Return the [x, y] coordinate for the center point of the cell that contains the specified text.  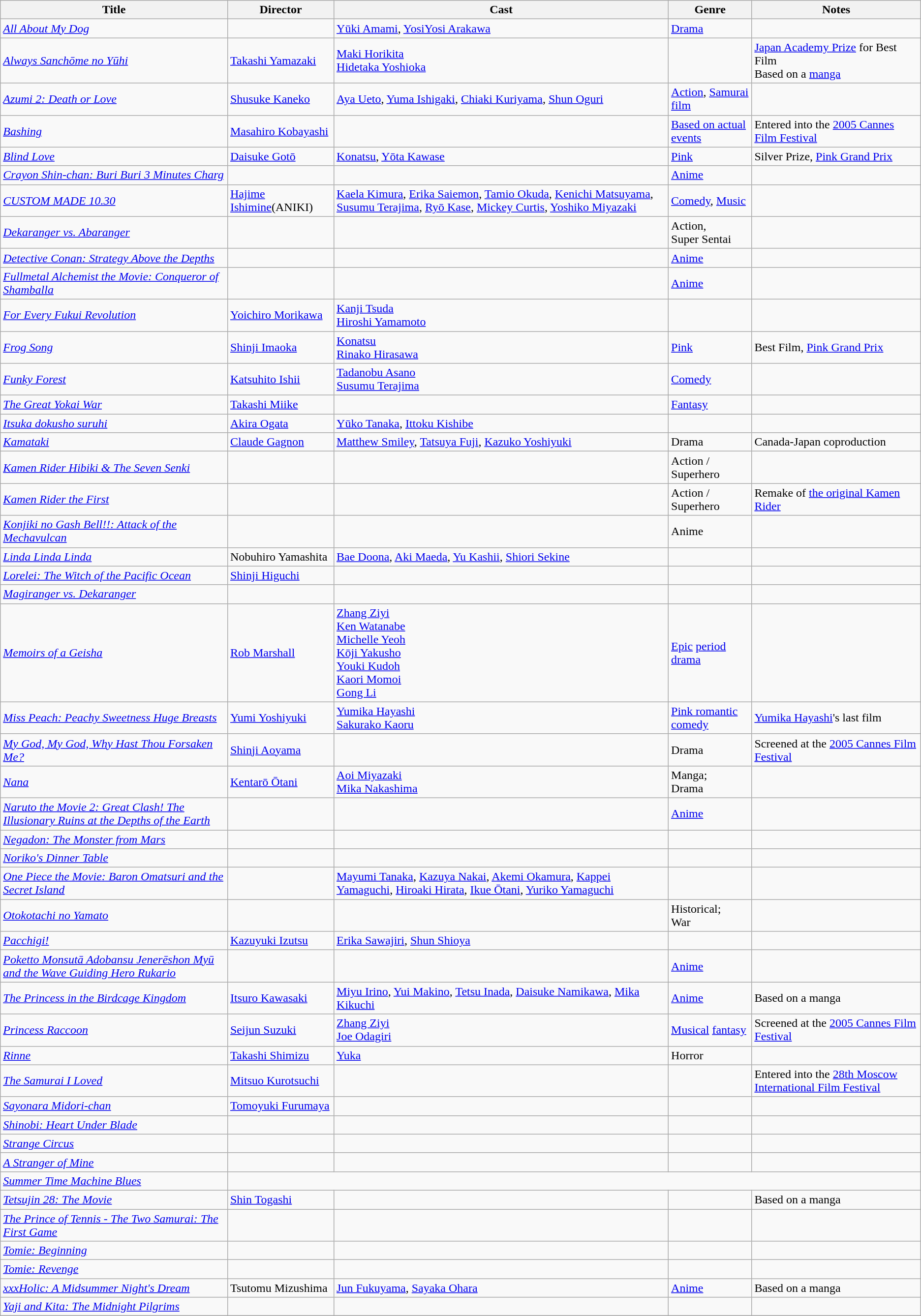
Yumi Yoshiyuki [280, 718]
Based on actual events [710, 131]
Fantasy [710, 405]
Aya Ueto, Yuma Ishigaki, Chiaki Kuriyama, Shun Oguri [501, 99]
Dekaranger vs. Abaranger [114, 232]
Miss Peach: Peachy Sweetness Huge Breasts [114, 718]
Frog Song [114, 347]
Genre [710, 10]
Erika Sawajiri, Shun Shioya [501, 941]
Aoi MiyazakiMika Nakashima [501, 782]
Summer Time Machine Blues [114, 1181]
Fullmetal Alchemist the Movie: Conqueror of Shamballa [114, 283]
Remake of the original Kamen Rider [836, 500]
Yumika HayashiSakurako Kaoru [501, 718]
Poketto Monsutā Adobansu Jenerēshon Myū and the Wave Guiding Hero Rukario [114, 966]
Tomoyuki Furumaya [280, 1106]
Kaela Kimura, Erika Saiemon, Tamio Okuda, Kenichi Matsuyama, Susumu Terajima, Ryō Kase, Mickey Curtis, Yoshiko Miyazaki [501, 201]
Princess Raccoon [114, 1030]
Matthew Smiley, Tatsuya Fuji, Kazuko Yoshiyuki [501, 442]
Action, Samurai film [710, 99]
Zhang ZiyiKen WatanabeMichelle YeohKōji YakushoYouki KudohKaori MomoiGong Li [501, 653]
Hajime Ishimine(ANIKI) [280, 201]
Best Film, Pink Grand Prix [836, 347]
Tadanobu AsanoSusumu Terajima [501, 380]
Shinji Aoyama [280, 749]
Entered into the 2005 Cannes Film Festival [836, 131]
Shusuke Kaneko [280, 99]
Historical;War [710, 916]
Yumika Hayashi's last film [836, 718]
The Princess in the Birdcage Kingdom [114, 998]
Mayumi Tanaka, Kazuya Nakai, Akemi Okamura, Kappei Yamaguchi, Hiroaki Hirata, Ikue Ōtani, Yuriko Yamaguchi [501, 883]
Shinji Higuchi [280, 575]
Crayon Shin-chan: Buri Buri 3 Minutes Charg [114, 175]
Takashi Yamazaki [280, 60]
Negadon: The Monster from Mars [114, 839]
Azumi 2: Death or Love [114, 99]
Yoichiro Morikawa [280, 315]
Yaji and Kita: The Midnight Pilgrims [114, 1307]
Action,Super Sentai [710, 232]
CUSTOM MADE 10.30 [114, 201]
Itsuka dokusho suruhi [114, 423]
Lorelei: The Witch of the Pacific Ocean [114, 575]
My God, My God, Why Hast Thou Forsaken Me? [114, 749]
All About My Dog [114, 29]
Sayonara Midori-chan [114, 1106]
Musical fantasy [710, 1030]
A Stranger of Mine [114, 1162]
Maki HorikitaHidetaka Yoshioka [501, 60]
Katsuhito Ishii [280, 380]
Title [114, 10]
Naruto the Movie 2: Great Clash! The Illusionary Ruins at the Depths of the Earth [114, 813]
Canada-Japan coproduction [836, 442]
Tomie: Revenge [114, 1269]
Entered into the 28th Moscow International Film Festival [836, 1081]
Konatsu, Yōta Kawase [501, 156]
KonatsuRinako Hirasawa [501, 347]
Akira Ogata [280, 423]
The Prince of Tennis - The Two Samurai: The First Game [114, 1225]
Shinji Imaoka [280, 347]
Kazuyuki Izutsu [280, 941]
Jun Fukuyama, Sayaka Ohara [501, 1288]
Funky Forest [114, 380]
Miyu Irino, Yui Makino, Tetsu Inada, Daisuke Namikawa, Mika Kikuchi [501, 998]
Notes [836, 10]
Linda Linda Linda [114, 557]
Masahiro Kobayashi [280, 131]
Cast [501, 10]
Kamen Rider Hibiki & The Seven Senki [114, 467]
Yūki Amami, YosiYosi Arakawa [501, 29]
Itsuro Kawasaki [280, 998]
The Great Yokai War [114, 405]
Zhang ZiyiJoe Odagiri [501, 1030]
Bae Doona, Aki Maeda, Yu Kashii, Shiori Sekine [501, 557]
For Every Fukui Revolution [114, 315]
Shin Togashi [280, 1199]
xxxHolic: A Midsummer Night's Dream [114, 1288]
Yūko Tanaka, Ittoku Kishibe [501, 423]
Tetsujin 28: The Movie [114, 1199]
Otokotachi no Yamato [114, 916]
Director [280, 10]
Epic period drama [710, 653]
Pacchigi! [114, 941]
Silver Prize, Pink Grand Prix [836, 156]
Claude Gagnon [280, 442]
Strange Circus [114, 1143]
Japan Academy Prize for Best FilmBased on a manga [836, 60]
Magiranger vs. Dekaranger [114, 594]
Kanji TsudaHiroshi Yamamoto [501, 315]
Tsutomu Mizushima [280, 1288]
Daisuke Gotō [280, 156]
Konjiki no Gash Bell!!: Attack of the Mechavulcan [114, 531]
Nobuhiro Yamashita [280, 557]
Takashi Shimizu [280, 1055]
Blind Love [114, 156]
Takashi Miike [280, 405]
Rob Marshall [280, 653]
Comedy, Music [710, 201]
Bashing [114, 131]
Seijun Suzuki [280, 1030]
Kamen Rider the First [114, 500]
Mitsuo Kurotsuchi [280, 1081]
Rinne [114, 1055]
Noriko's Dinner Table [114, 858]
Always Sanchōme no Yūhi [114, 60]
Nana [114, 782]
Manga;Drama [710, 782]
Kentarō Ōtani [280, 782]
Kamataki [114, 442]
One Piece the Movie: Baron Omatsuri and the Secret Island [114, 883]
Comedy [710, 380]
Memoirs of a Geisha [114, 653]
Yuka [501, 1055]
The Samurai I Loved [114, 1081]
Detective Conan: Strategy Above the Depths [114, 258]
Shinobi: Heart Under Blade [114, 1125]
Pink romantic comedy [710, 718]
Horror [710, 1055]
Tomie: Beginning [114, 1251]
